Search for the cell housing the specified text and yield its (X, Y) center coordinate. 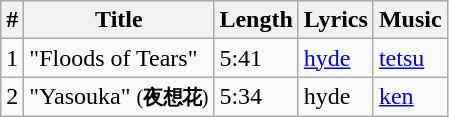
Music (410, 20)
1 (12, 58)
"Yasouka" (夜想花) (119, 97)
2 (12, 97)
5:34 (256, 97)
Lyrics (336, 20)
# (12, 20)
Title (119, 20)
5:41 (256, 58)
Length (256, 20)
ken (410, 97)
"Floods of Tears" (119, 58)
tetsu (410, 58)
